Locate the cell with the specified text and output its (x, y) center coordinate. 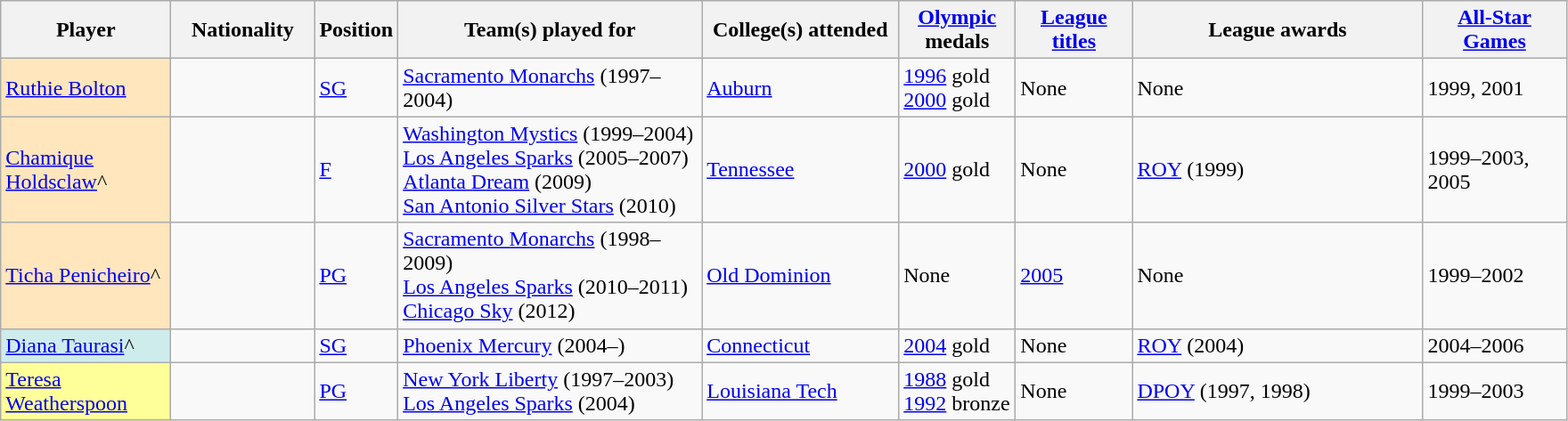
ROY (1999) (1278, 169)
Sacramento Monarchs (1998–2009) Los Angeles Sparks (2010–2011) Chicago Sky (2012) (551, 276)
Position (356, 30)
Tennessee (800, 169)
2004 gold (957, 345)
College(s) attended (800, 30)
1999–2003, 2005 (1495, 169)
Auburn (800, 87)
2000 gold (957, 169)
Washington Mystics (1999–2004) Los Angeles Sparks (2005–2007) Atlanta Dream (2009) San Antonio Silver Stars (2010) (551, 169)
Olympic medals (957, 30)
Connecticut (800, 345)
1999, 2001 (1495, 87)
F (356, 169)
Louisiana Tech (800, 392)
DPOY (1997, 1998) (1278, 392)
Chamique Holdsclaw^ (86, 169)
Sacramento Monarchs (1997–2004) (551, 87)
Ruthie Bolton (86, 87)
1999–2002 (1495, 276)
Ticha Penicheiro^ (86, 276)
2004–2006 (1495, 345)
1996 gold 2000 gold (957, 87)
All-Star Games (1495, 30)
Player (86, 30)
ROY (2004) (1278, 345)
2005 (1074, 276)
1988 gold 1992 bronze (957, 392)
League titles (1074, 30)
Team(s) played for (551, 30)
New York Liberty (1997–2003) Los Angeles Sparks (2004) (551, 392)
Phoenix Mercury (2004–) (551, 345)
1999–2003 (1495, 392)
Nationality (242, 30)
Teresa Weatherspoon (86, 392)
Diana Taurasi^ (86, 345)
Old Dominion (800, 276)
League awards (1278, 30)
